Scan for the cell matching the given text and deliver its (X, Y) coordinate at center. 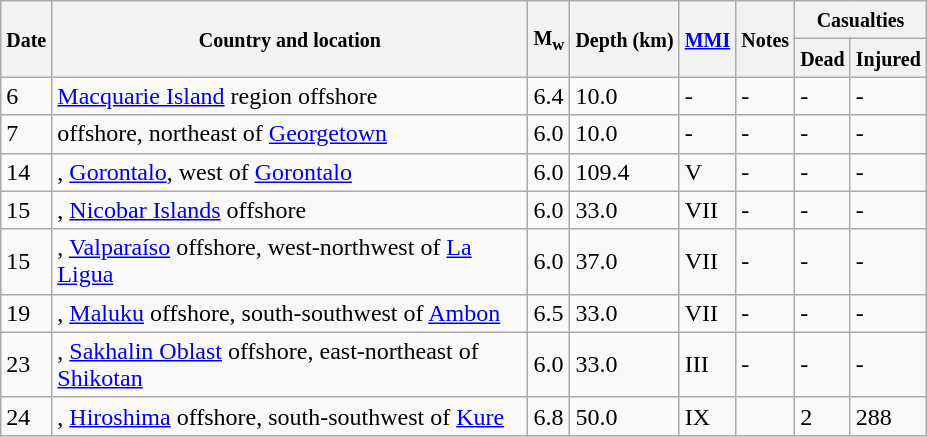
6.8 (549, 416)
37.0 (624, 262)
III (708, 364)
Mw (549, 39)
Injured (888, 58)
6.4 (549, 96)
Depth (km) (624, 39)
50.0 (624, 416)
Dead (823, 58)
offshore, northeast of Georgetown (290, 134)
109.4 (624, 172)
Date (26, 39)
288 (888, 416)
MMI (708, 39)
Notes (766, 39)
Casualties (861, 20)
19 (26, 313)
, Maluku offshore, south-southwest of Ambon (290, 313)
, Nicobar Islands offshore (290, 210)
14 (26, 172)
24 (26, 416)
IX (708, 416)
2 (823, 416)
, Hiroshima offshore, south-southwest of Kure (290, 416)
V (708, 172)
6.5 (549, 313)
7 (26, 134)
, Sakhalin Oblast offshore, east-northeast of Shikotan (290, 364)
Country and location (290, 39)
23 (26, 364)
, Gorontalo, west of Gorontalo (290, 172)
Macquarie Island region offshore (290, 96)
6 (26, 96)
, Valparaíso offshore, west-northwest of La Ligua (290, 262)
